Provide the (X, Y) coordinate of the cell's center where the given text is located.  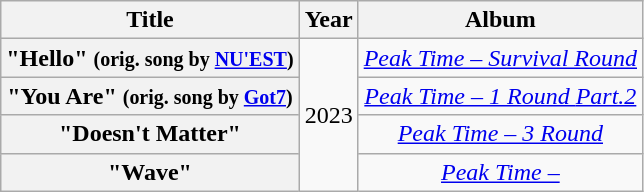
"Doesn't Matter" (150, 134)
Peak Time – Survival Round (500, 58)
Album (500, 20)
2023 (328, 115)
"You Are" (orig. song by Got7) (150, 96)
"Wave" (150, 172)
Peak Time – 3 Round (500, 134)
"Hello" (orig. song by NU'EST) (150, 58)
Peak Time – 1 Round Part.2 (500, 96)
Year (328, 20)
Title (150, 20)
Peak Time – (500, 172)
